Identify which cell holds the provided text, then report its (x, y) central coordinate. 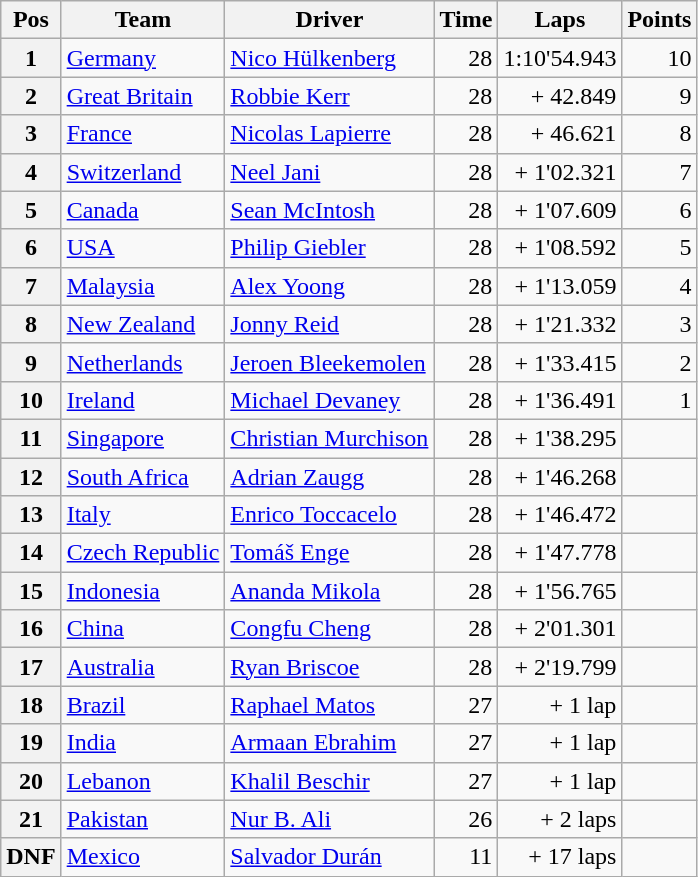
+ 1'47.778 (560, 553)
Pakistan (143, 819)
+ 1'08.592 (560, 248)
New Zealand (143, 324)
Michael Devaney (330, 400)
Nur B. Ali (330, 819)
+ 46.621 (560, 134)
+ 2'01.301 (560, 629)
Robbie Kerr (330, 96)
Alex Yoong (330, 286)
Congfu Cheng (330, 629)
Driver (330, 20)
Enrico Toccacelo (330, 515)
Laps (560, 20)
+ 1'46.472 (560, 515)
+ 1'21.332 (560, 324)
Armaan Ebrahim (330, 743)
Czech Republic (143, 553)
+ 2 laps (560, 819)
Indonesia (143, 591)
Switzerland (143, 172)
Malaysia (143, 286)
Italy (143, 515)
Philip Giebler (330, 248)
15 (31, 591)
Ireland (143, 400)
20 (31, 781)
Sean McIntosh (330, 210)
+ 1'36.491 (560, 400)
+ 2'19.799 (560, 667)
Points (660, 20)
+ 1'38.295 (560, 438)
18 (31, 705)
Australia (143, 667)
Tomáš Enge (330, 553)
+ 1'46.268 (560, 477)
17 (31, 667)
Great Britain (143, 96)
Time (466, 20)
USA (143, 248)
Nicolas Lapierre (330, 134)
Raphael Matos (330, 705)
India (143, 743)
Pos (31, 20)
Ryan Briscoe (330, 667)
19 (31, 743)
Christian Murchison (330, 438)
China (143, 629)
+ 1'02.321 (560, 172)
21 (31, 819)
16 (31, 629)
Germany (143, 58)
Singapore (143, 438)
Mexico (143, 857)
12 (31, 477)
+ 17 laps (560, 857)
Nico Hülkenberg (330, 58)
+ 1'13.059 (560, 286)
Jeroen Bleekemolen (330, 362)
DNF (31, 857)
1:10'54.943 (560, 58)
Adrian Zaugg (330, 477)
Khalil Beschir (330, 781)
France (143, 134)
Brazil (143, 705)
Jonny Reid (330, 324)
Ananda Mikola (330, 591)
Lebanon (143, 781)
26 (466, 819)
+ 1'56.765 (560, 591)
+ 1'33.415 (560, 362)
+ 1'07.609 (560, 210)
Netherlands (143, 362)
14 (31, 553)
Team (143, 20)
+ 42.849 (560, 96)
Salvador Durán (330, 857)
Neel Jani (330, 172)
Canada (143, 210)
13 (31, 515)
South Africa (143, 477)
